Scan for the cell matching the given text and deliver its (X, Y) coordinate at center. 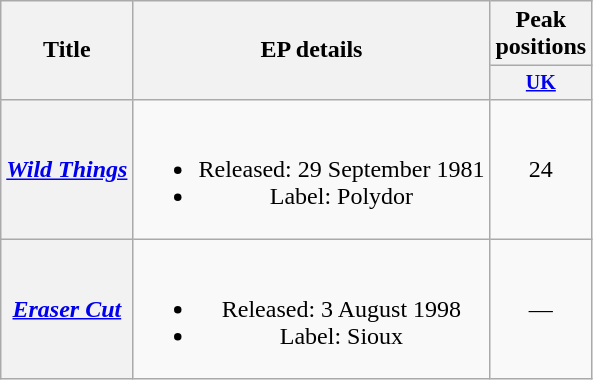
Released: 3 August 1998Label: Sioux (312, 309)
Peak positions (541, 34)
UK (541, 82)
Title (67, 50)
— (541, 309)
24 (541, 169)
Wild Things (67, 169)
Eraser Cut (67, 309)
Released: 29 September 1981Label: Polydor (312, 169)
EP details (312, 50)
